From the cell containing the given text, extract its center point as (X, Y) coordinate. 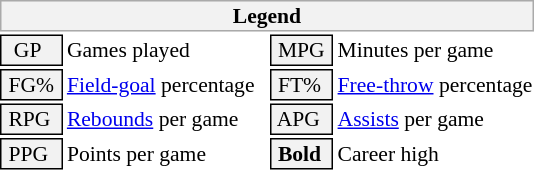
PPG (31, 154)
Free-throw percentage (435, 85)
GP (31, 50)
Bold (302, 154)
Field-goal percentage (166, 85)
FT% (302, 85)
Minutes per game (435, 50)
Assists per game (435, 120)
Rebounds per game (166, 120)
Points per game (166, 154)
Career high (435, 154)
APG (302, 120)
FG% (31, 85)
MPG (302, 50)
RPG (31, 120)
Legend (267, 16)
Games played (166, 50)
